Locate the cell with the specified text and output its [x, y] center coordinate. 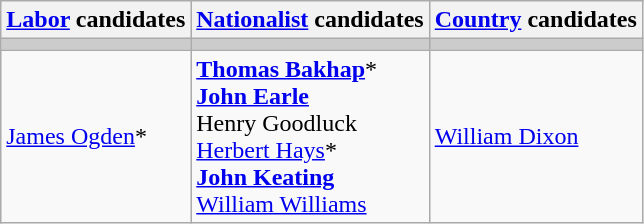
Country candidates [536, 20]
Thomas Bakhap*John EarleHenry GoodluckHerbert Hays*John KeatingWilliam Williams [310, 136]
James Ogden* [96, 136]
Nationalist candidates [310, 20]
William Dixon [536, 136]
Labor candidates [96, 20]
